For the text-containing cell, return its midpoint in (x, y) coordinate format. 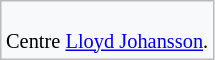
Centre Lloyd Johansson. (106, 30)
